Return [X, Y] of the center of cell containing provided text 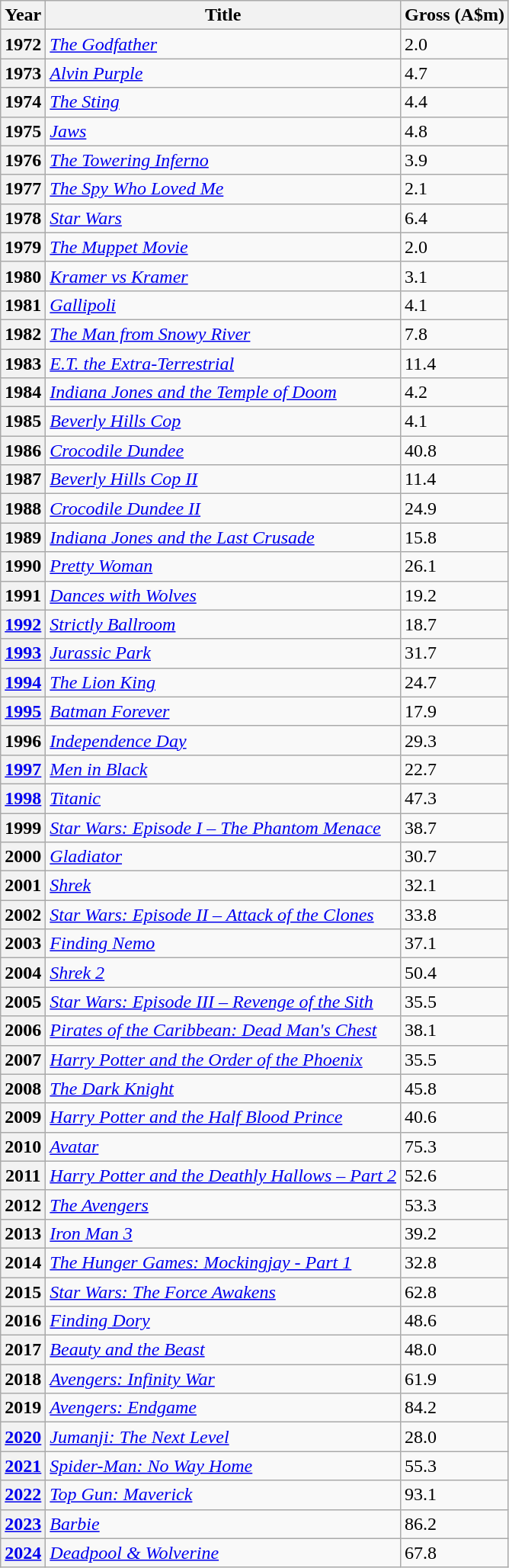
1992 [23, 624]
Beverly Hills Cop II [223, 479]
Alvin Purple [223, 73]
Jaws [223, 131]
Star Wars: The Force Awakens [223, 1292]
1977 [23, 189]
Top Gun: Maverick [223, 1495]
52.6 [455, 1175]
1989 [23, 537]
67.8 [455, 1553]
Shrek [223, 886]
The Lion King [223, 682]
Indiana Jones and the Temple of Doom [223, 393]
Star Wars: Episode II – Attack of the Clones [223, 915]
40.6 [455, 1117]
45.8 [455, 1089]
Harry Potter and the Deathly Hallows – Part 2 [223, 1175]
2003 [23, 944]
Harry Potter and the Order of the Phoenix [223, 1060]
Crocodile Dundee II [223, 508]
39.2 [455, 1233]
3.9 [455, 160]
Title [223, 15]
The Sting [223, 102]
Pretty Woman [223, 566]
2014 [23, 1262]
1980 [23, 276]
1976 [23, 160]
Pirates of the Caribbean: Dead Man's Chest [223, 1031]
38.7 [455, 827]
1984 [23, 393]
Barbie [223, 1524]
Gladiator [223, 857]
1990 [23, 566]
1975 [23, 131]
30.7 [455, 857]
Dances with Wolves [223, 595]
1983 [23, 364]
Gross (A$m) [455, 15]
2021 [23, 1466]
2016 [23, 1321]
Batman Forever [223, 711]
2022 [23, 1495]
Titanic [223, 798]
Avatar [223, 1146]
75.3 [455, 1146]
2017 [23, 1350]
2024 [23, 1553]
The Godfather [223, 44]
Avengers: Infinity War [223, 1379]
Men in Black [223, 769]
2001 [23, 886]
2008 [23, 1089]
86.2 [455, 1524]
1979 [23, 247]
4.4 [455, 102]
1994 [23, 682]
2023 [23, 1524]
2002 [23, 915]
18.7 [455, 624]
1999 [23, 827]
2015 [23, 1292]
2007 [23, 1060]
2010 [23, 1146]
2013 [23, 1233]
2004 [23, 973]
Gallipoli [223, 305]
4.8 [455, 131]
32.8 [455, 1262]
61.9 [455, 1379]
1985 [23, 422]
29.3 [455, 740]
1987 [23, 479]
2.1 [455, 189]
1995 [23, 711]
32.1 [455, 886]
31.7 [455, 653]
1993 [23, 653]
1982 [23, 334]
Beauty and the Beast [223, 1350]
Star Wars [223, 218]
19.2 [455, 595]
2006 [23, 1031]
6.4 [455, 218]
2018 [23, 1379]
1991 [23, 595]
26.1 [455, 566]
Beverly Hills Cop [223, 422]
1973 [23, 73]
48.0 [455, 1350]
Star Wars: Episode III – Revenge of the Sith [223, 1002]
Spider-Man: No Way Home [223, 1466]
2000 [23, 857]
4.7 [455, 73]
93.1 [455, 1495]
2005 [23, 1002]
Deadpool & Wolverine [223, 1553]
55.3 [455, 1466]
4.2 [455, 393]
47.3 [455, 798]
28.0 [455, 1437]
The Spy Who Loved Me [223, 189]
The Avengers [223, 1204]
84.2 [455, 1408]
24.7 [455, 682]
Star Wars: Episode I – The Phantom Menace [223, 827]
The Dark Knight [223, 1089]
1997 [23, 769]
The Towering Inferno [223, 160]
53.3 [455, 1204]
15.8 [455, 537]
2011 [23, 1175]
1972 [23, 44]
7.8 [455, 334]
38.1 [455, 1031]
24.9 [455, 508]
1988 [23, 508]
Strictly Ballroom [223, 624]
Kramer vs Kramer [223, 276]
The Hunger Games: Mockingjay - Part 1 [223, 1262]
48.6 [455, 1321]
2012 [23, 1204]
1981 [23, 305]
37.1 [455, 944]
33.8 [455, 915]
Indiana Jones and the Last Crusade [223, 537]
E.T. the Extra-Terrestrial [223, 364]
1986 [23, 451]
2020 [23, 1437]
1998 [23, 798]
2019 [23, 1408]
22.7 [455, 769]
62.8 [455, 1292]
1996 [23, 740]
17.9 [455, 711]
1978 [23, 218]
Crocodile Dundee [223, 451]
Finding Dory [223, 1321]
Year [23, 15]
Jurassic Park [223, 653]
Jumanji: The Next Level [223, 1437]
Finding Nemo [223, 944]
40.8 [455, 451]
Iron Man 3 [223, 1233]
The Muppet Movie [223, 247]
The Man from Snowy River [223, 334]
50.4 [455, 973]
Avengers: Endgame [223, 1408]
2009 [23, 1117]
Harry Potter and the Half Blood Prince [223, 1117]
Shrek 2 [223, 973]
Independence Day [223, 740]
1974 [23, 102]
3.1 [455, 276]
